From the cell containing the given text, extract its center point as [X, Y] coordinate. 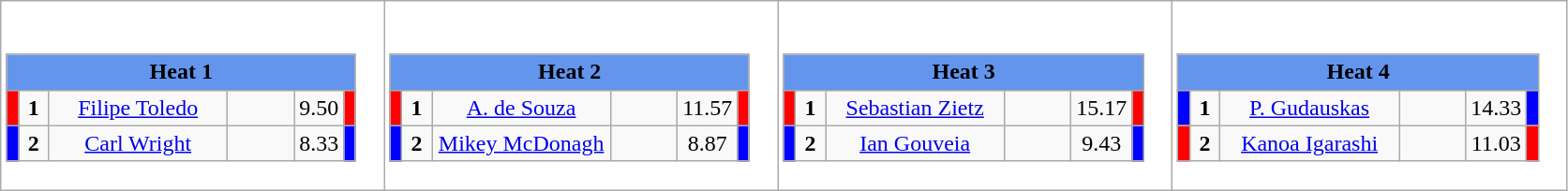
9.43 [1102, 143]
Heat 4 1 P. Gudauskas 14.33 2 Kanoa Igarashi 11.03 [1370, 95]
Heat 1 [181, 72]
Heat 1 1 Filipe Toledo 9.50 2 Carl Wright 8.33 [193, 95]
Mikey McDonagh [521, 143]
Filipe Toledo [139, 108]
15.17 [1102, 108]
Sebastian Zietz [915, 108]
11.03 [1496, 143]
Heat 2 1 A. de Souza 11.57 2 Mikey McDonagh 8.87 [581, 95]
9.50 [319, 108]
Heat 3 [963, 72]
Kanoa Igarashi [1310, 143]
14.33 [1496, 108]
8.87 [708, 143]
Heat 2 [570, 72]
Ian Gouveia [915, 143]
11.57 [708, 108]
8.33 [319, 143]
A. de Souza [521, 108]
P. Gudauskas [1310, 108]
Heat 4 [1358, 72]
Carl Wright [139, 143]
Heat 3 1 Sebastian Zietz 15.17 2 Ian Gouveia 9.43 [975, 95]
